Search for the cell housing the specified text and yield its [x, y] center coordinate. 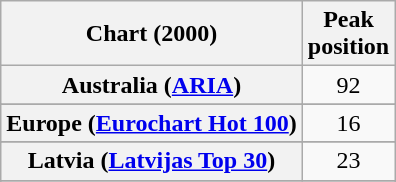
Europe (Eurochart Hot 100) [152, 123]
Australia (ARIA) [152, 85]
92 [348, 85]
Chart (2000) [152, 34]
Peakposition [348, 34]
23 [348, 161]
Latvia (Latvijas Top 30) [152, 161]
16 [348, 123]
